Return [X, Y] of the center of cell containing provided text 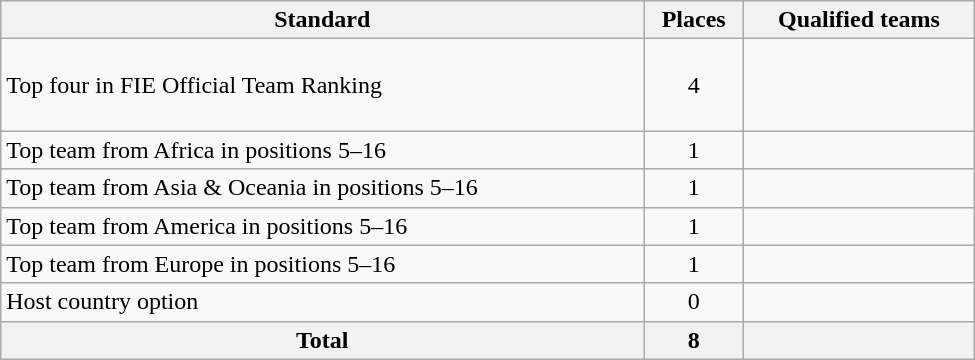
Standard [322, 20]
Top team from Asia & Oceania in positions 5–16 [322, 188]
Top four in FIE Official Team Ranking [322, 85]
Top team from America in positions 5–16 [322, 226]
Top team from Europe in positions 5–16 [322, 264]
8 [694, 340]
4 [694, 85]
Qualified teams [860, 20]
0 [694, 302]
Top team from Africa in positions 5–16 [322, 150]
Total [322, 340]
Places [694, 20]
Host country option [322, 302]
